Determine the [X, Y] coordinate at the center of the cell enclosing the given text.  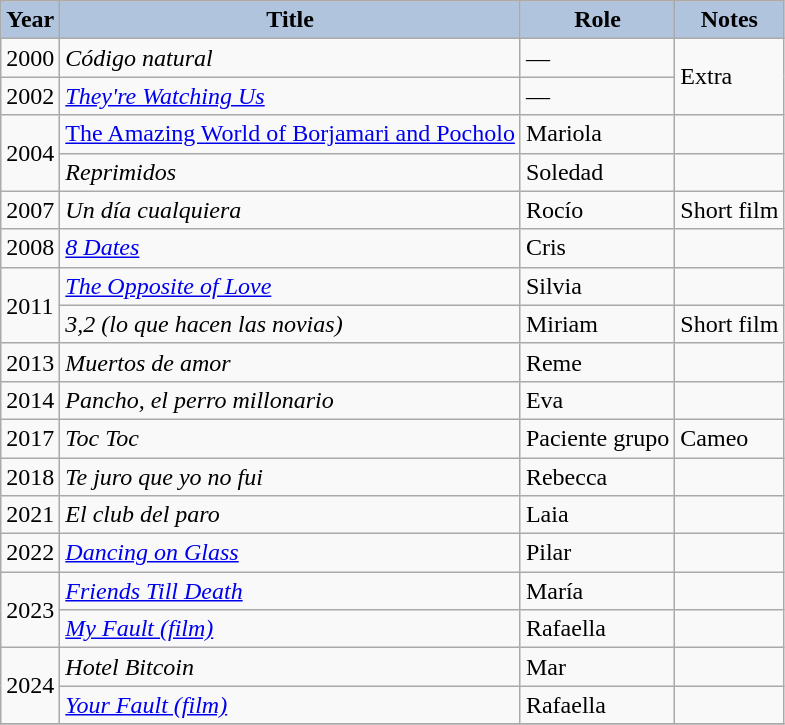
2008 [30, 248]
Cameo [730, 438]
Silvia [597, 286]
Hotel Bitcoin [290, 667]
Pancho, el perro millonario [290, 400]
Miriam [597, 324]
2000 [30, 58]
Mariola [597, 134]
2007 [30, 210]
Cris [597, 248]
2002 [30, 96]
Title [290, 20]
Reme [597, 362]
My Fault (film) [290, 629]
2021 [30, 515]
2024 [30, 686]
The Opposite of Love [290, 286]
Role [597, 20]
Pilar [597, 553]
Toc Toc [290, 438]
Friends Till Death [290, 591]
Paciente grupo [597, 438]
Código natural [290, 58]
2018 [30, 477]
2004 [30, 153]
Your Fault (film) [290, 705]
María [597, 591]
Notes [730, 20]
Eva [597, 400]
Te juro que yo no fui [290, 477]
Mar [597, 667]
2011 [30, 305]
2023 [30, 610]
2013 [30, 362]
El club del paro [290, 515]
2014 [30, 400]
Muertos de amor [290, 362]
2022 [30, 553]
Soledad [597, 172]
Extra [730, 77]
Laia [597, 515]
Rebecca [597, 477]
Year [30, 20]
Dancing on Glass [290, 553]
Rocío [597, 210]
They're Watching Us [290, 96]
The Amazing World of Borjamari and Pocholo [290, 134]
3,2 (lo que hacen las novias) [290, 324]
2017 [30, 438]
8 Dates [290, 248]
Reprimidos [290, 172]
Un día cualquiera [290, 210]
